Output the (x, y) coordinate of the center of the cell containing the given text.  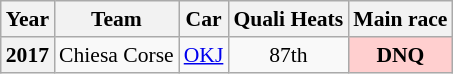
Chiesa Corse (116, 55)
Team (116, 19)
Quali Heats (288, 19)
OKJ (204, 55)
Year (28, 19)
87th (288, 55)
Car (204, 19)
DNQ (400, 55)
2017 (28, 55)
Main race (400, 19)
